Pinpoint the cell where the given text exists, returning its [x, y] midpoint coordinate. 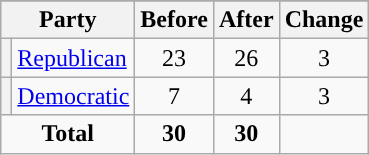
Total [68, 134]
4 [246, 96]
Party [68, 20]
Democratic [74, 96]
23 [174, 58]
Before [174, 20]
26 [246, 58]
After [246, 20]
Republican [74, 58]
Change [324, 20]
7 [174, 96]
